For the text-containing cell, return its midpoint in (x, y) coordinate format. 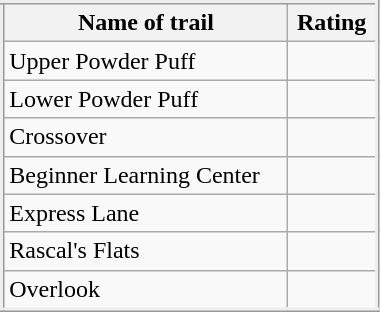
Crossover (145, 137)
Rating (332, 22)
Upper Powder Puff (145, 61)
Name of trail (145, 22)
Rascal's Flats (145, 251)
Beginner Learning Center (145, 175)
Lower Powder Puff (145, 99)
Express Lane (145, 213)
Overlook (145, 290)
